Return (X, Y) of the center of cell containing provided text 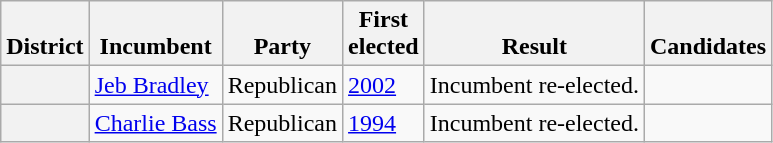
Incumbent (156, 34)
Jeb Bradley (156, 85)
Party (282, 34)
Charlie Bass (156, 123)
District (45, 34)
Candidates (708, 34)
Firstelected (384, 34)
1994 (384, 123)
2002 (384, 85)
Result (534, 34)
